For the text-containing cell, return its midpoint in (x, y) coordinate format. 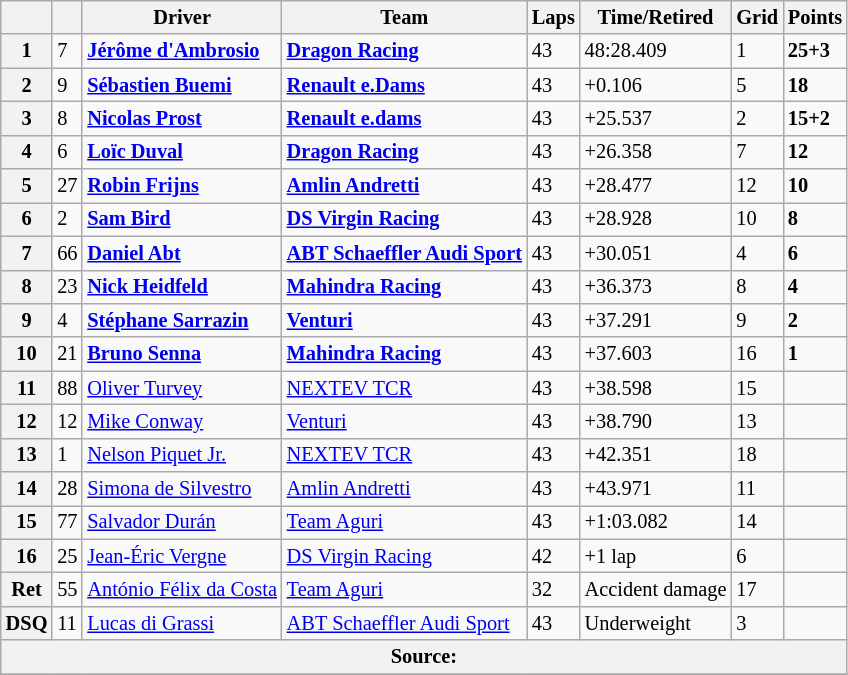
55 (67, 589)
+1:03.082 (656, 522)
Daniel Abt (182, 253)
48:28.409 (656, 51)
+37.603 (656, 354)
Bruno Senna (182, 354)
Jean-Éric Vergne (182, 556)
Nick Heidfeld (182, 287)
Points (815, 17)
Nelson Piquet Jr. (182, 455)
Salvador Durán (182, 522)
Stéphane Sarrazin (182, 320)
+1 lap (656, 556)
15+2 (815, 118)
Sam Bird (182, 219)
Mike Conway (182, 421)
Team (404, 17)
Laps (554, 17)
25 (67, 556)
Source: (424, 657)
23 (67, 287)
66 (67, 253)
Robin Frijns (182, 186)
+38.598 (656, 388)
77 (67, 522)
Simona de Silvestro (182, 489)
+28.928 (656, 219)
+36.373 (656, 287)
88 (67, 388)
António Félix da Costa (182, 589)
27 (67, 186)
Nicolas Prost (182, 118)
Ret (27, 589)
+43.971 (656, 489)
Underweight (656, 623)
Sébastien Buemi (182, 85)
+26.358 (656, 152)
+30.051 (656, 253)
42 (554, 556)
Jérôme d'Ambrosio (182, 51)
DSQ (27, 623)
32 (554, 589)
Time/Retired (656, 17)
Loïc Duval (182, 152)
Accident damage (656, 589)
Driver (182, 17)
+25.537 (656, 118)
Renault e.Dams (404, 85)
Lucas di Grassi (182, 623)
28 (67, 489)
Renault e.dams (404, 118)
17 (757, 589)
21 (67, 354)
Grid (757, 17)
+37.291 (656, 320)
+0.106 (656, 85)
Oliver Turvey (182, 388)
+42.351 (656, 455)
25+3 (815, 51)
+38.790 (656, 421)
+28.477 (656, 186)
